From the cell containing the given text, extract its center point as (x, y) coordinate. 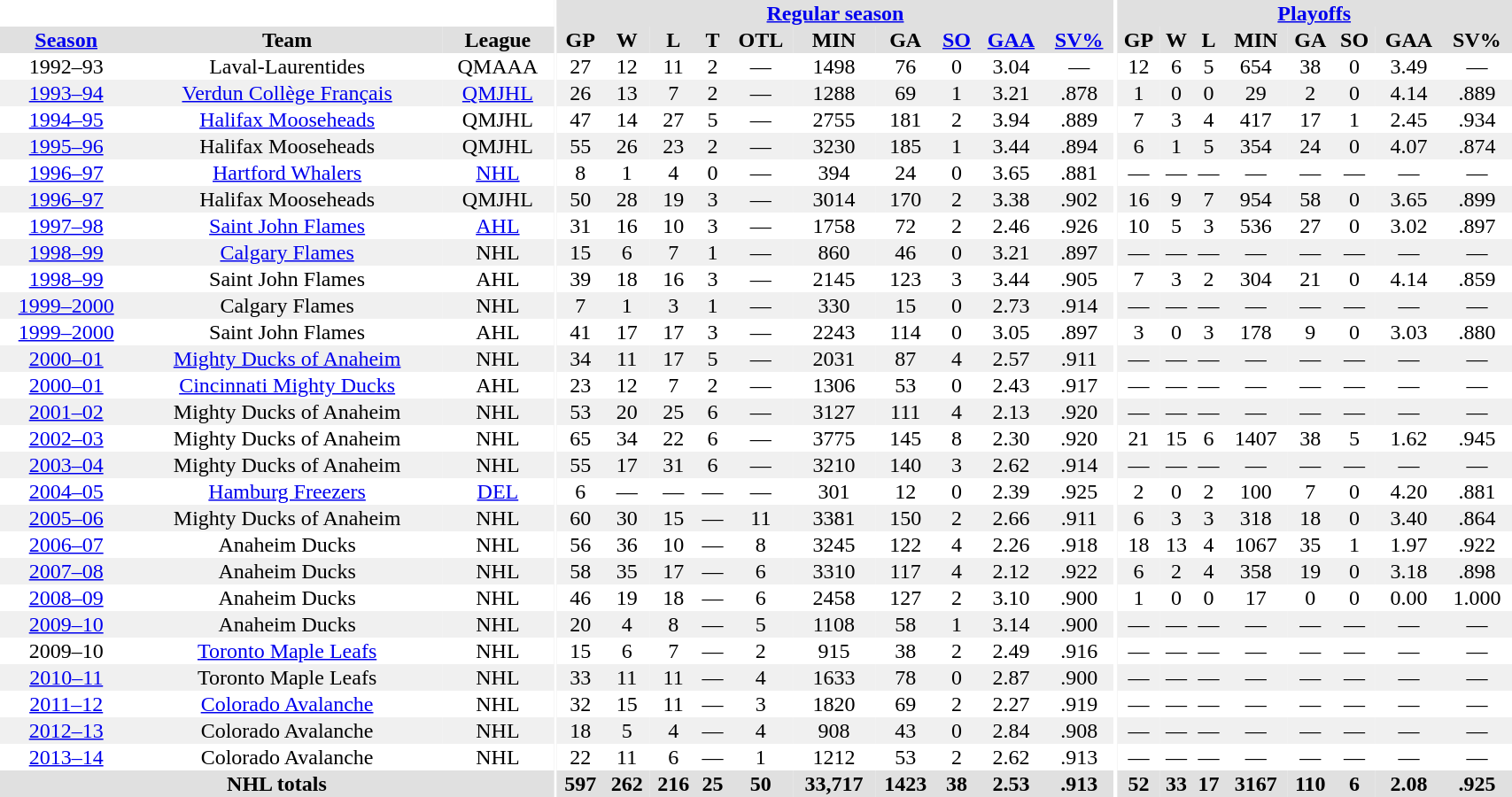
3127 (834, 412)
1212 (834, 757)
301 (834, 491)
216 (673, 784)
150 (905, 518)
Regular season (835, 13)
Season (66, 40)
2007–08 (66, 571)
2005–06 (66, 518)
330 (834, 306)
110 (1310, 784)
.934 (1477, 120)
185 (905, 146)
2.66 (1012, 518)
33,717 (834, 784)
52 (1139, 784)
Verdun Collège Français (287, 93)
3.04 (1012, 66)
.945 (1477, 438)
1.62 (1409, 438)
178 (1256, 332)
1820 (834, 704)
2010–11 (66, 677)
3.94 (1012, 120)
2.27 (1012, 704)
3014 (834, 199)
Playoffs (1314, 13)
117 (905, 571)
954 (1256, 199)
1995–96 (66, 146)
2243 (834, 332)
1407 (1256, 438)
4.07 (1409, 146)
114 (905, 332)
1306 (834, 385)
354 (1256, 146)
3.38 (1012, 199)
122 (905, 545)
Hamburg Freezers (287, 491)
.926 (1079, 226)
Cincinnati Mighty Ducks (287, 385)
41 (580, 332)
2.13 (1012, 412)
.902 (1079, 199)
56 (580, 545)
14 (626, 120)
39 (580, 279)
29 (1256, 93)
1423 (905, 784)
2011–12 (66, 704)
2.43 (1012, 385)
NHL totals (276, 784)
4.20 (1409, 491)
76 (905, 66)
1992–93 (66, 66)
908 (834, 731)
.916 (1079, 651)
2.39 (1012, 491)
654 (1256, 66)
2013–14 (66, 757)
3.05 (1012, 332)
1758 (834, 226)
597 (580, 784)
3.40 (1409, 518)
1997–98 (66, 226)
3210 (834, 465)
.898 (1477, 571)
123 (905, 279)
2755 (834, 120)
394 (834, 173)
2.84 (1012, 731)
2.57 (1012, 359)
915 (834, 651)
536 (1256, 226)
2031 (834, 359)
Laval-Laurentides (287, 66)
78 (905, 677)
3.18 (1409, 571)
2004–05 (66, 491)
140 (905, 465)
.899 (1477, 199)
127 (905, 598)
2.49 (1012, 651)
2001–02 (66, 412)
100 (1256, 491)
3381 (834, 518)
2.26 (1012, 545)
.894 (1079, 146)
2003–04 (66, 465)
65 (580, 438)
2.45 (1409, 120)
318 (1256, 518)
.878 (1079, 93)
.908 (1079, 731)
.864 (1477, 518)
87 (905, 359)
Team (287, 40)
3775 (834, 438)
League (498, 40)
3.03 (1409, 332)
2.53 (1012, 784)
47 (580, 120)
860 (834, 252)
.905 (1079, 279)
1288 (834, 93)
.918 (1079, 545)
3.49 (1409, 66)
181 (905, 120)
60 (580, 518)
1.000 (1477, 598)
2006–07 (66, 545)
28 (626, 199)
72 (905, 226)
2.30 (1012, 438)
32 (580, 704)
DEL (498, 491)
1.97 (1409, 545)
1067 (1256, 545)
170 (905, 199)
QMAAA (498, 66)
2008–09 (66, 598)
.917 (1079, 385)
2.46 (1012, 226)
2.73 (1012, 306)
417 (1256, 120)
3230 (834, 146)
OTL (761, 40)
.919 (1079, 704)
145 (905, 438)
2012–13 (66, 731)
Hartford Whalers (287, 173)
3.10 (1012, 598)
2002–03 (66, 438)
3.14 (1012, 624)
3245 (834, 545)
3167 (1256, 784)
304 (1256, 279)
1108 (834, 624)
.880 (1477, 332)
36 (626, 545)
1498 (834, 66)
1994–95 (66, 120)
30 (626, 518)
43 (905, 731)
1993–94 (66, 93)
2.87 (1012, 677)
358 (1256, 571)
2145 (834, 279)
T (712, 40)
.874 (1477, 146)
3.02 (1409, 226)
2.12 (1012, 571)
2458 (834, 598)
0.00 (1409, 598)
2.08 (1409, 784)
.859 (1477, 279)
1633 (834, 677)
111 (905, 412)
3310 (834, 571)
262 (626, 784)
